Provide the [x, y] coordinate of the cell's center where the given text is located.  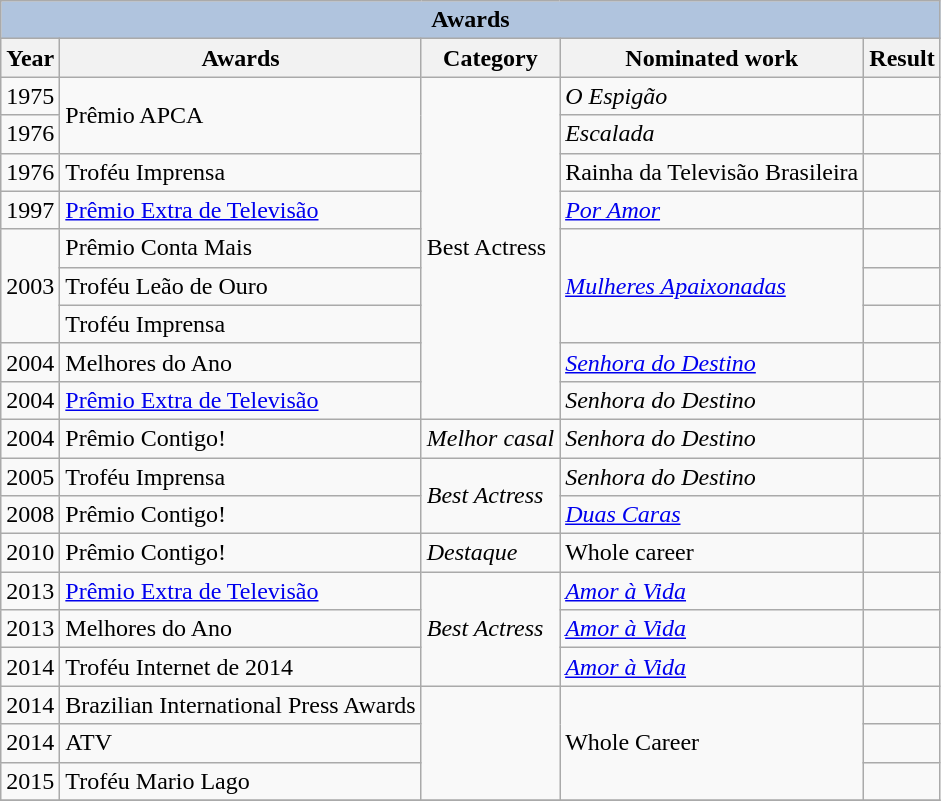
Troféu Internet de 2014 [240, 667]
Mulheres Apaixonadas [712, 286]
Troféu Mario Lago [240, 781]
2003 [30, 286]
Duas Caras [712, 515]
Year [30, 58]
Troféu Leão de Ouro [240, 286]
Category [490, 58]
2010 [30, 553]
Escalada [712, 134]
Result [902, 58]
1997 [30, 210]
O Espigão [712, 96]
1975 [30, 96]
Whole Career [712, 743]
Prêmio Conta Mais [240, 248]
2005 [30, 477]
Melhor casal [490, 438]
2008 [30, 515]
ATV [240, 743]
Whole career [712, 553]
Rainha da Televisão Brasileira [712, 172]
Prêmio APCA [240, 115]
Brazilian International Press Awards [240, 705]
Por Amor [712, 210]
2015 [30, 781]
Nominated work [712, 58]
Destaque [490, 553]
